From the cell containing the given text, extract its center point as (X, Y) coordinate. 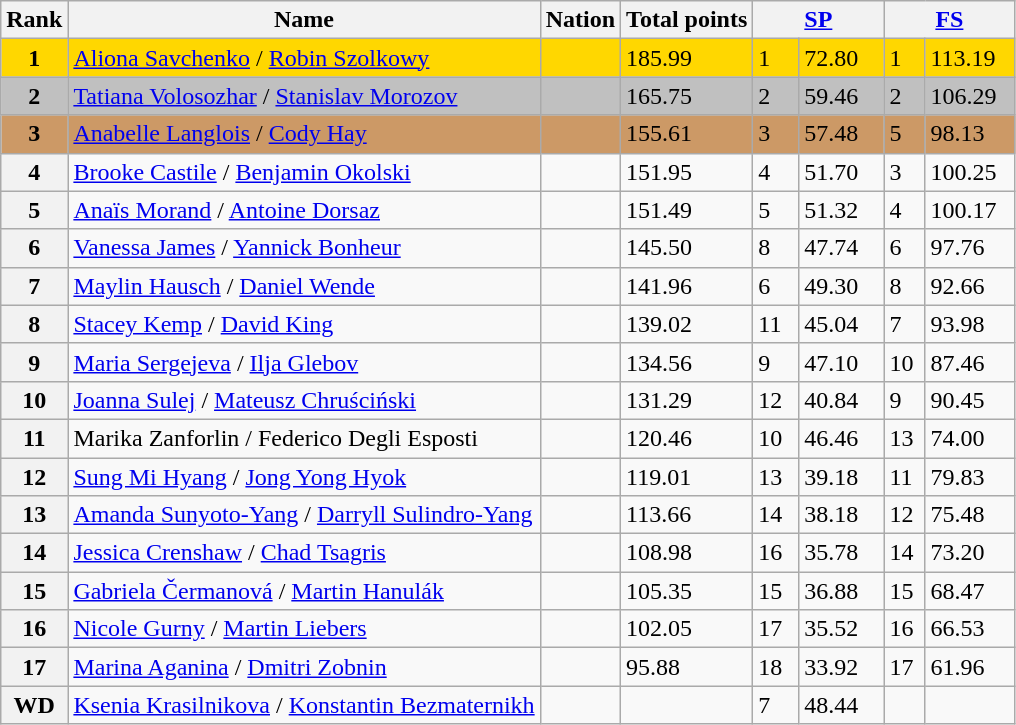
Joanna Sulej / Mateusz Chruściński (304, 400)
92.66 (970, 286)
120.46 (687, 438)
98.13 (970, 134)
131.29 (687, 400)
113.66 (687, 515)
113.19 (970, 58)
Amanda Sunyoto-Yang / Darryll Sulindro-Yang (304, 515)
139.02 (687, 324)
151.95 (687, 172)
108.98 (687, 553)
Maria Sergejeva / Ilja Glebov (304, 362)
Name (304, 20)
35.52 (842, 629)
119.01 (687, 477)
Stacey Kemp / David King (304, 324)
87.46 (970, 362)
134.56 (687, 362)
51.32 (842, 210)
79.83 (970, 477)
165.75 (687, 96)
100.25 (970, 172)
97.76 (970, 248)
47.74 (842, 248)
33.92 (842, 667)
WD (34, 705)
Sung Mi Hyang / Jong Yong Hyok (304, 477)
Aliona Savchenko / Robin Szolkowy (304, 58)
SP (818, 20)
47.10 (842, 362)
Nation (580, 20)
45.04 (842, 324)
151.49 (687, 210)
95.88 (687, 667)
Anabelle Langlois / Cody Hay (304, 134)
155.61 (687, 134)
49.30 (842, 286)
Tatiana Volosozhar / Stanislav Morozov (304, 96)
59.46 (842, 96)
141.96 (687, 286)
100.17 (970, 210)
Marina Aganina / Dmitri Zobnin (304, 667)
39.18 (842, 477)
Total points (687, 20)
36.88 (842, 591)
40.84 (842, 400)
Maylin Hausch / Daniel Wende (304, 286)
185.99 (687, 58)
73.20 (970, 553)
51.70 (842, 172)
90.45 (970, 400)
48.44 (842, 705)
Anaïs Morand / Antoine Dorsaz (304, 210)
61.96 (970, 667)
93.98 (970, 324)
Nicole Gurny / Martin Liebers (304, 629)
105.35 (687, 591)
68.47 (970, 591)
35.78 (842, 553)
FS (950, 20)
57.48 (842, 134)
75.48 (970, 515)
106.29 (970, 96)
Vanessa James / Yannick Bonheur (304, 248)
72.80 (842, 58)
Jessica Crenshaw / Chad Tsagris (304, 553)
74.00 (970, 438)
145.50 (687, 248)
Gabriela Čermanová / Martin Hanulák (304, 591)
38.18 (842, 515)
66.53 (970, 629)
Marika Zanforlin / Federico Degli Esposti (304, 438)
102.05 (687, 629)
18 (776, 667)
Ksenia Krasilnikova / Konstantin Bezmaternikh (304, 705)
Brooke Castile / Benjamin Okolski (304, 172)
Rank (34, 20)
46.46 (842, 438)
